Search for the cell housing the specified text and yield its [X, Y] center coordinate. 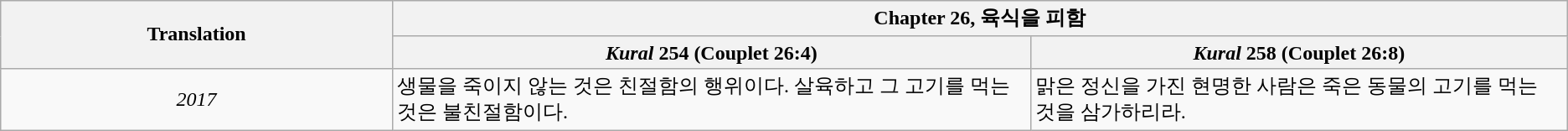
Kural 258 (Couplet 26:8) [1298, 52]
맑은 정신을 가진 현명한 사람은 죽은 동물의 고기를 먹는 것을 삼가하리라. [1298, 99]
Kural 254 (Couplet 26:4) [711, 52]
Translation [197, 35]
Chapter 26, 육식을 피함 [980, 18]
생물을 죽이지 않는 것은 친절함의 행위이다. 살육하고 그 고기를 먹는 것은 불친절함이다. [711, 99]
2017 [197, 99]
